Search for the cell housing the specified text and yield its [X, Y] center coordinate. 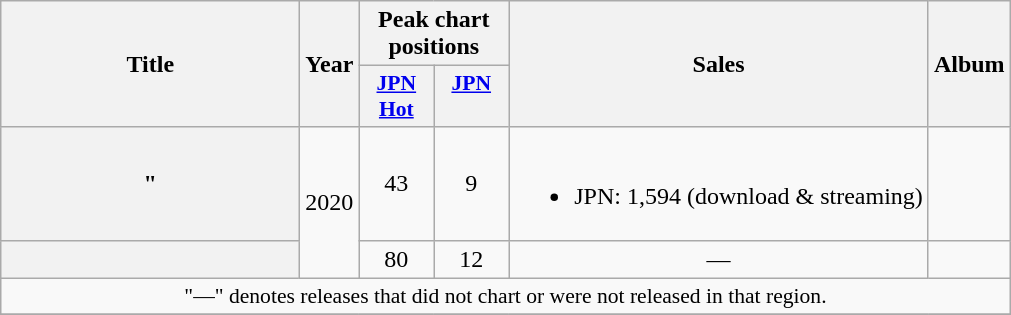
12 [472, 259]
Year [330, 64]
9 [472, 184]
Album [969, 64]
JPN [472, 96]
— [719, 259]
"—" denotes releases that did not chart or were not released in that region. [506, 296]
Peak chart positions [434, 34]
Sales [719, 64]
80 [396, 259]
" [150, 184]
43 [396, 184]
Title [150, 64]
2020 [330, 202]
JPNHot [396, 96]
JPN: 1,594 (download & streaming) [719, 184]
